Find where the given text appears and provide that cell's center as [X, Y] coordinate. 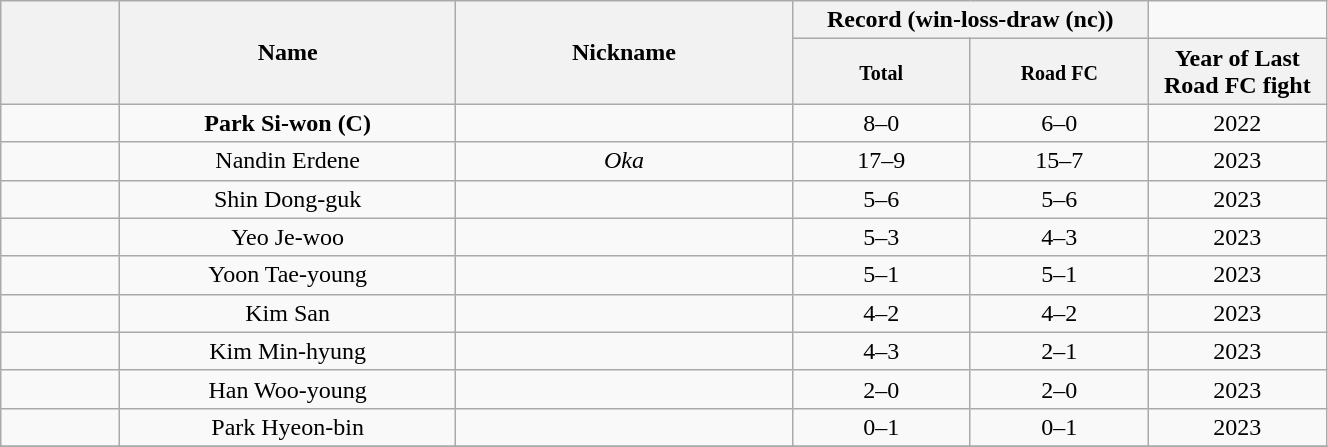
Shin Dong-guk [287, 199]
Yoon Tae-young [287, 275]
Road FC [1059, 72]
Park Hyeon-bin [287, 427]
Year of Last Road FC fight [1237, 72]
15–7 [1059, 161]
Han Woo-young [287, 389]
17–9 [881, 161]
Total [881, 72]
Oka [624, 161]
Park Si-won (C) [287, 123]
5–3 [881, 237]
8–0 [881, 123]
6–0 [1059, 123]
Kim San [287, 313]
Nandin Erdene [287, 161]
2–1 [1059, 351]
Kim Min-hyung [287, 351]
Yeo Je-woo [287, 237]
Record (win-loss-draw (nc)) [970, 20]
Nickname [624, 52]
Name [287, 52]
2022 [1237, 123]
